Detect which cell encompasses the target text, then output its [X, Y] center coordinate. 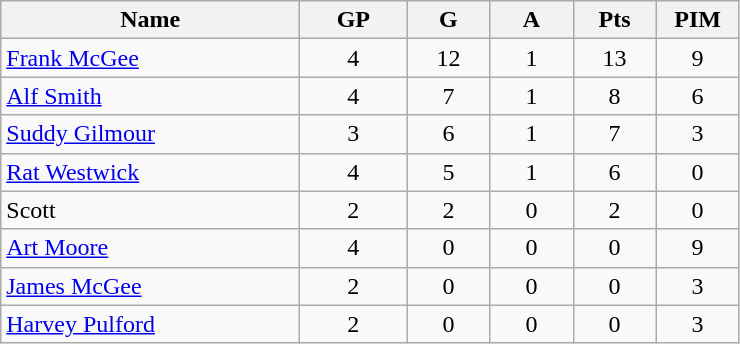
Pts [614, 20]
GP [354, 20]
5 [448, 172]
PIM [698, 20]
Alf Smith [150, 96]
James McGee [150, 286]
G [448, 20]
Harvey Pulford [150, 324]
13 [614, 58]
8 [614, 96]
Suddy Gilmour [150, 134]
Art Moore [150, 248]
12 [448, 58]
Scott [150, 210]
Name [150, 20]
Frank McGee [150, 58]
A [532, 20]
Rat Westwick [150, 172]
